From the cell containing the given text, extract its center point as (x, y) coordinate. 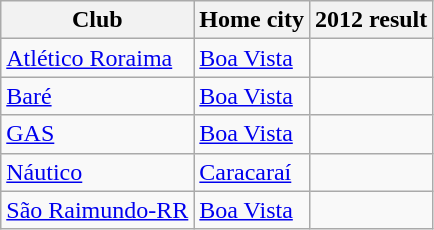
Caracaraí (252, 172)
Home city (252, 20)
São Raimundo-RR (98, 210)
2012 result (372, 20)
Atlético Roraima (98, 58)
Baré (98, 96)
Náutico (98, 172)
Club (98, 20)
GAS (98, 134)
